Determine the (X, Y) coordinate at the center of the cell enclosing the given text.  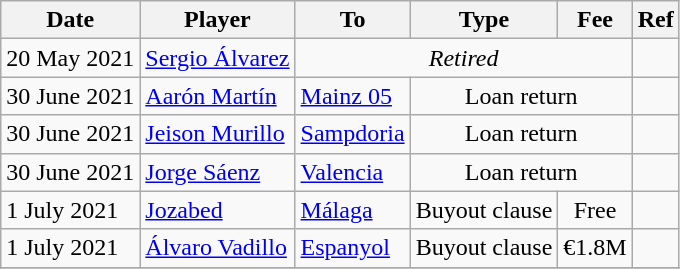
Álvaro Vadillo (218, 248)
Jeison Murillo (218, 134)
Type (484, 20)
Mainz 05 (352, 96)
Aarón Martín (218, 96)
Espanyol (352, 248)
Valencia (352, 172)
Player (218, 20)
Málaga (352, 210)
Date (70, 20)
Free (595, 210)
Jozabed (218, 210)
Retired (464, 58)
Jorge Sáenz (218, 172)
Sergio Álvarez (218, 58)
Ref (656, 20)
To (352, 20)
20 May 2021 (70, 58)
€1.8M (595, 248)
Fee (595, 20)
Sampdoria (352, 134)
